Output the [x, y] coordinate of the center of the cell containing the given text.  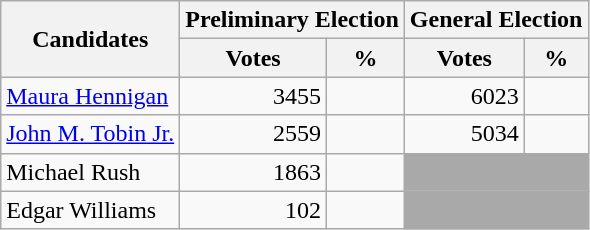
John M. Tobin Jr. [90, 134]
102 [254, 210]
General Election [496, 20]
2559 [254, 134]
5034 [464, 134]
1863 [254, 172]
Preliminary Election [292, 20]
Michael Rush [90, 172]
Maura Hennigan [90, 96]
Edgar Williams [90, 210]
Candidates [90, 39]
6023 [464, 96]
3455 [254, 96]
